Extract the (x, y) coordinate from the center of the cell holding the provided text.  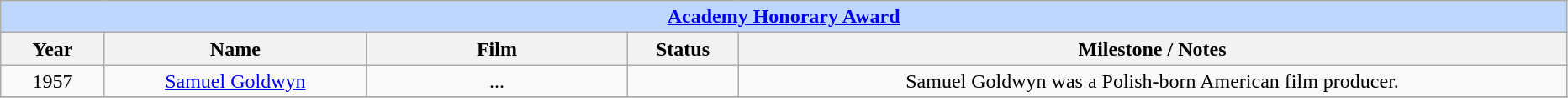
Milestone / Notes (1153, 49)
Film (496, 49)
Year (53, 49)
Samuel Goldwyn was a Polish-born American film producer. (1153, 81)
Samuel Goldwyn (235, 81)
Academy Honorary Award (784, 17)
Name (235, 49)
1957 (53, 81)
... (496, 81)
Status (683, 49)
